From the cell containing the given text, extract its center point as [X, Y] coordinate. 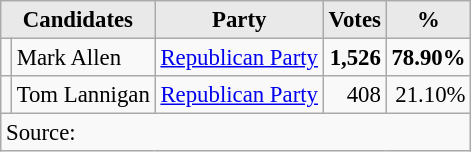
78.90% [428, 58]
Source: [236, 133]
Party [239, 20]
Mark Allen [83, 58]
1,526 [354, 58]
408 [354, 95]
% [428, 20]
Votes [354, 20]
Tom Lannigan [83, 95]
21.10% [428, 95]
Candidates [78, 20]
